Detect which cell encompasses the target text, then output its (x, y) center coordinate. 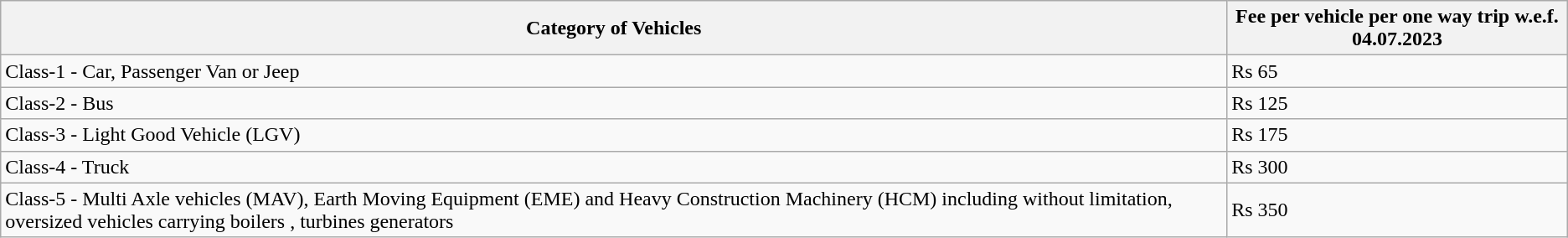
Class-4 - Truck (614, 167)
Fee per vehicle per one way trip w.e.f. 04.07.2023 (1397, 28)
Rs 125 (1397, 103)
Class-3 - Light Good Vehicle (LGV) (614, 135)
Class-1 - Car, Passenger Van or Jeep (614, 71)
Rs 350 (1397, 210)
Rs 65 (1397, 71)
Category of Vehicles (614, 28)
Rs 300 (1397, 167)
Rs 175 (1397, 135)
Class-2 - Bus (614, 103)
